Find where the given text appears and provide that cell's center as (X, Y) coordinate. 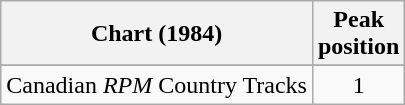
1 (358, 85)
Canadian RPM Country Tracks (157, 85)
Chart (1984) (157, 34)
Peakposition (358, 34)
